Identify which cell holds the provided text, then report its (X, Y) central coordinate. 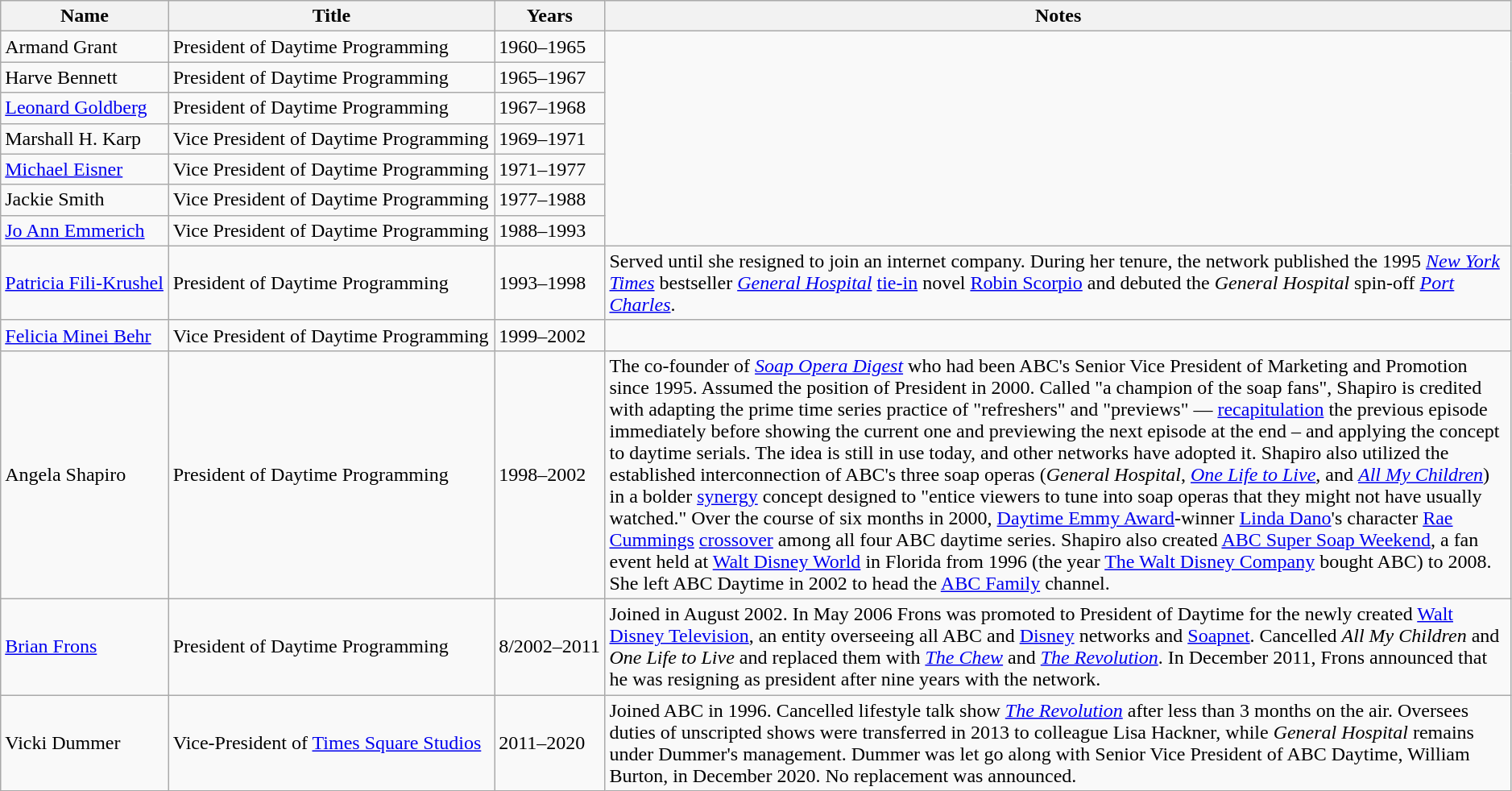
Felicia Minei Behr (85, 335)
Name (85, 16)
Jo Ann Emmerich (85, 230)
1960–1965 (549, 47)
Title (331, 16)
Years (549, 16)
Vicki Dummer (85, 743)
Brian Frons (85, 646)
1999–2002 (549, 335)
1988–1993 (549, 230)
Angela Shapiro (85, 474)
1965–1967 (549, 77)
Vice-President of Times Square Studios (331, 743)
1977–1988 (549, 200)
Patricia Fili-Krushel (85, 283)
Harve Bennett (85, 77)
Marshall H. Karp (85, 139)
2011–2020 (549, 743)
1969–1971 (549, 139)
1971–1977 (549, 169)
Leonard Goldberg (85, 108)
1967–1968 (549, 108)
Jackie Smith (85, 200)
Armand Grant (85, 47)
8/2002–2011 (549, 646)
Notes (1058, 16)
Michael Eisner (85, 169)
1998–2002 (549, 474)
1993–1998 (549, 283)
